For the text-containing cell, return its midpoint in (x, y) coordinate format. 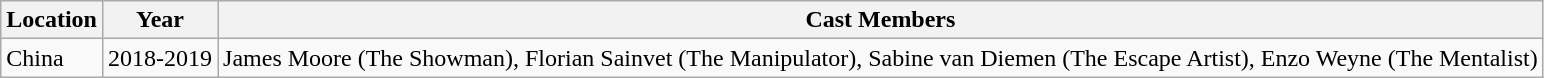
China (52, 58)
James Moore (The Showman), Florian Sainvet (The Manipulator), Sabine van Diemen (The Escape Artist), Enzo Weyne (The Mentalist) (881, 58)
Year (160, 20)
Location (52, 20)
2018-2019 (160, 58)
Cast Members (881, 20)
